Provide the (x, y) coordinate of the cell's center where the given text is located.  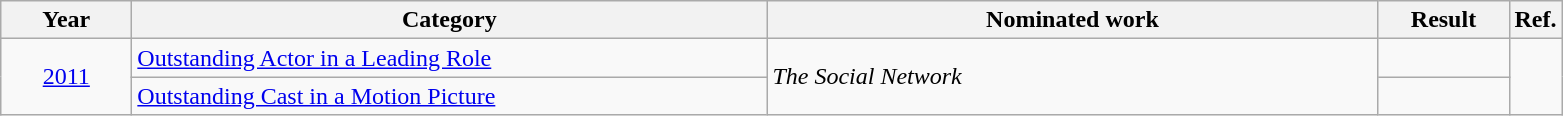
Year (66, 20)
Ref. (1536, 20)
The Social Network (1072, 77)
Category (450, 20)
Nominated work (1072, 20)
2011 (66, 77)
Result (1444, 20)
Outstanding Cast in a Motion Picture (450, 96)
Outstanding Actor in a Leading Role (450, 58)
